Provide the (X, Y) coordinate of the cell's center where the given text is located.  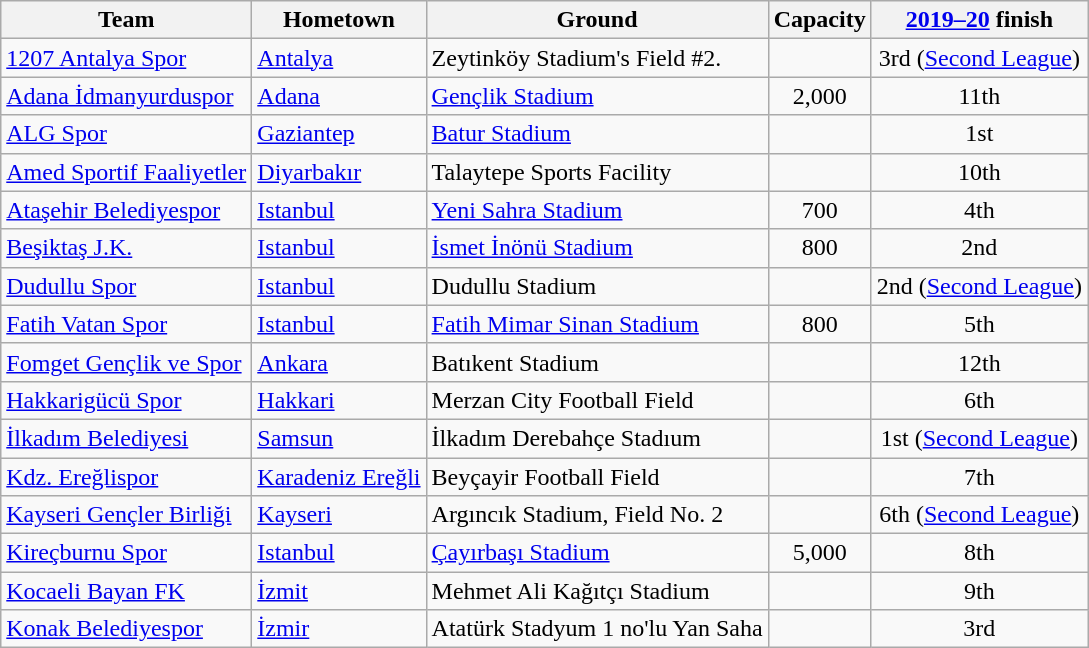
Ground (597, 20)
Merzan City Football Field (597, 400)
Kdz. Ereğlispor (126, 477)
Talaytepe Sports Facility (597, 172)
Gençlik Stadium (597, 96)
Atatürk Stadyum 1 no'lu Yan Saha (597, 629)
1st (Second League) (979, 438)
İzmit (339, 591)
12th (979, 362)
Capacity (820, 20)
5th (979, 324)
Kireçburnu Spor (126, 553)
ALG Spor (126, 134)
Fatih Mimar Sinan Stadium (597, 324)
Yeni Sahra Stadium (597, 210)
Hometown (339, 20)
Adana İdmanyurduspor (126, 96)
9th (979, 591)
4th (979, 210)
Antalya (339, 58)
2nd (979, 248)
Dudullu Stadium (597, 286)
1st (979, 134)
Konak Belediyespor (126, 629)
Zeytinköy Stadium's Field #2. (597, 58)
Karadeniz Ereğli (339, 477)
10th (979, 172)
2nd (Second League) (979, 286)
Hakkari (339, 400)
Batıkent Stadium (597, 362)
7th (979, 477)
Gaziantep (339, 134)
Kayseri Gençler Birliği (126, 515)
6th (Second League) (979, 515)
700 (820, 210)
İlkadım Derebahçe Stadıum (597, 438)
6th (979, 400)
Çayırbaşı Stadium (597, 553)
Amed Sportif Faaliyetler (126, 172)
3rd (979, 629)
3rd (Second League) (979, 58)
2,000 (820, 96)
Team (126, 20)
1207 Antalya Spor (126, 58)
Beşiktaş J.K. (126, 248)
Adana (339, 96)
Ankara (339, 362)
Kocaeli Bayan FK (126, 591)
Dudullu Spor (126, 286)
2019–20 finish (979, 20)
Hakkarigücü Spor (126, 400)
Beyçayir Football Field (597, 477)
İzmir (339, 629)
Mehmet Ali Kağıtçı Stadium (597, 591)
Fatih Vatan Spor (126, 324)
5,000 (820, 553)
İsmet İnönü Stadium (597, 248)
Kayseri (339, 515)
Ataşehir Belediyespor (126, 210)
İlkadım Belediyesi (126, 438)
Samsun (339, 438)
Fomget Gençlik ve Spor (126, 362)
Argıncık Stadium, Field No. 2 (597, 515)
Batur Stadium (597, 134)
Diyarbakır (339, 172)
8th (979, 553)
11th (979, 96)
